Find where the given text appears and provide that cell's center as (X, Y) coordinate. 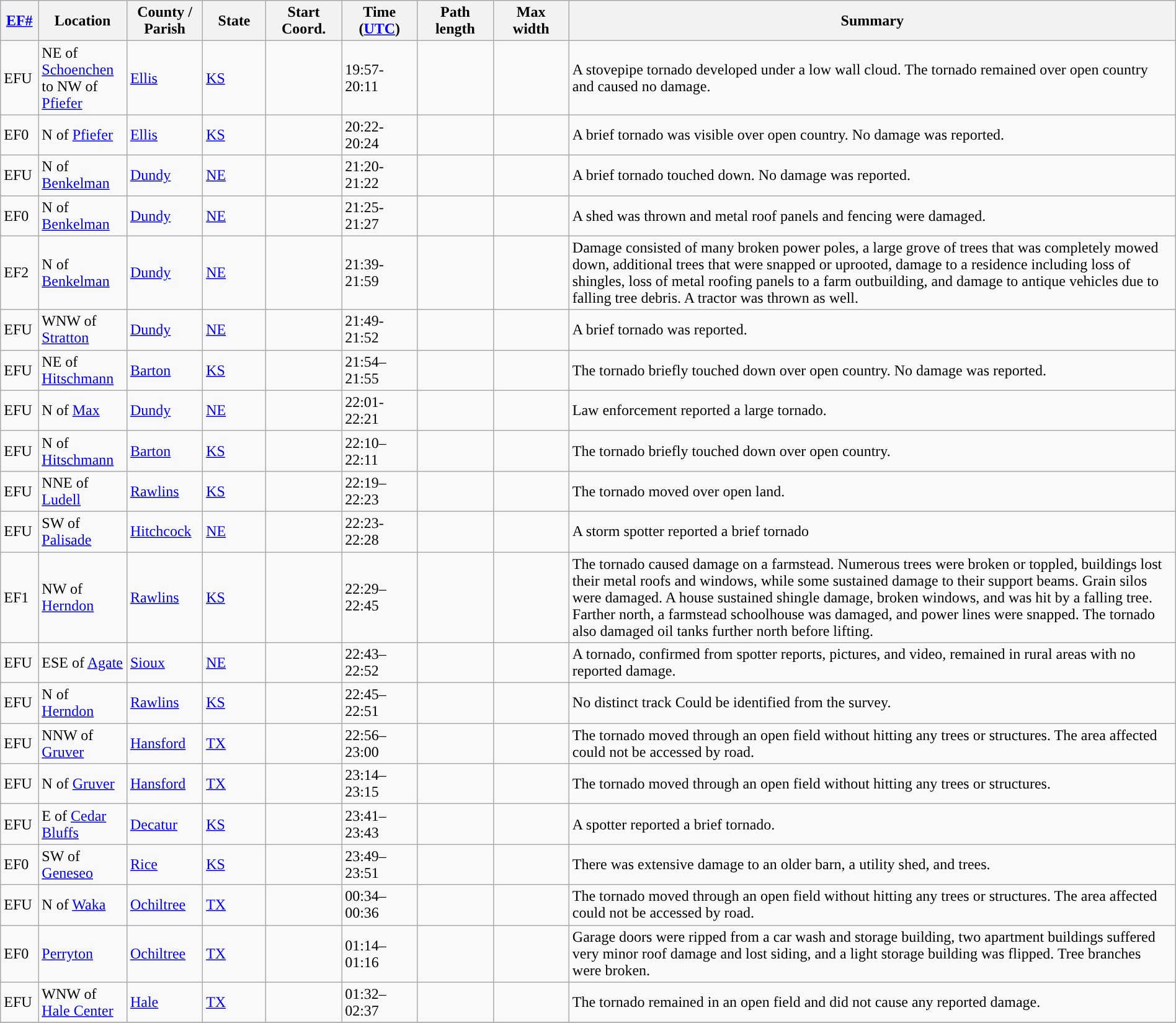
Path length (455, 21)
A brief tornado was reported. (872, 330)
Perryton (83, 954)
Hale (164, 1003)
A brief tornado touched down. No damage was reported. (872, 175)
21:25-21:27 (380, 216)
01:14–01:16 (380, 954)
NW of Herndon (83, 597)
EF1 (20, 597)
23:14–23:15 (380, 784)
21:54–21:55 (380, 370)
A tornado, confirmed from spotter reports, pictures, and video, remained in rural areas with no reported damage. (872, 663)
NNW of Gruver (83, 743)
EF2 (20, 273)
N of Gruver (83, 784)
23:41–23:43 (380, 824)
00:34–00:36 (380, 905)
22:23-22:28 (380, 531)
SW of Palisade (83, 531)
There was extensive damage to an older barn, a utility shed, and trees. (872, 865)
22:01-22:21 (380, 411)
A brief tornado was visible over open country. No damage was reported. (872, 135)
The tornado moved through an open field without hitting any trees or structures. (872, 784)
Start Coord. (303, 21)
No distinct track Could be identified from the survey. (872, 704)
Time (UTC) (380, 21)
Rice (164, 865)
The tornado moved over open land. (872, 491)
E of Cedar Bluffs (83, 824)
22:56–23:00 (380, 743)
Summary (872, 21)
The tornado remained in an open field and did not cause any reported damage. (872, 1003)
County / Parish (164, 21)
NE of Hitschmann (83, 370)
21:39-21:59 (380, 273)
A storm spotter reported a brief tornado (872, 531)
N of Max (83, 411)
State (234, 21)
The tornado briefly touched down over open country. (872, 450)
N of Herndon (83, 704)
21:20-21:22 (380, 175)
Law enforcement reported a large tornado. (872, 411)
N of Hitschmann (83, 450)
Hitchcock (164, 531)
EF# (20, 21)
SW of Geneseo (83, 865)
Location (83, 21)
A spotter reported a brief tornado. (872, 824)
ESE of Agate (83, 663)
23:49–23:51 (380, 865)
The tornado briefly touched down over open country. No damage was reported. (872, 370)
Decatur (164, 824)
01:32–02:37 (380, 1003)
19:57-20:11 (380, 78)
A shed was thrown and metal roof panels and fencing were damaged. (872, 216)
22:19–22:23 (380, 491)
N of Waka (83, 905)
A stovepipe tornado developed under a low wall cloud. The tornado remained over open country and caused no damage. (872, 78)
22:10–22:11 (380, 450)
WNW of Stratton (83, 330)
NNE of Ludell (83, 491)
Sioux (164, 663)
N of Pfiefer (83, 135)
20:22-20:24 (380, 135)
22:29–22:45 (380, 597)
22:45–22:51 (380, 704)
21:49-21:52 (380, 330)
WNW of Hale Center (83, 1003)
Max width (531, 21)
22:43–22:52 (380, 663)
NE of Schoenchen to NW of Pfiefer (83, 78)
